Detect which cell encompasses the target text, then output its [x, y] center coordinate. 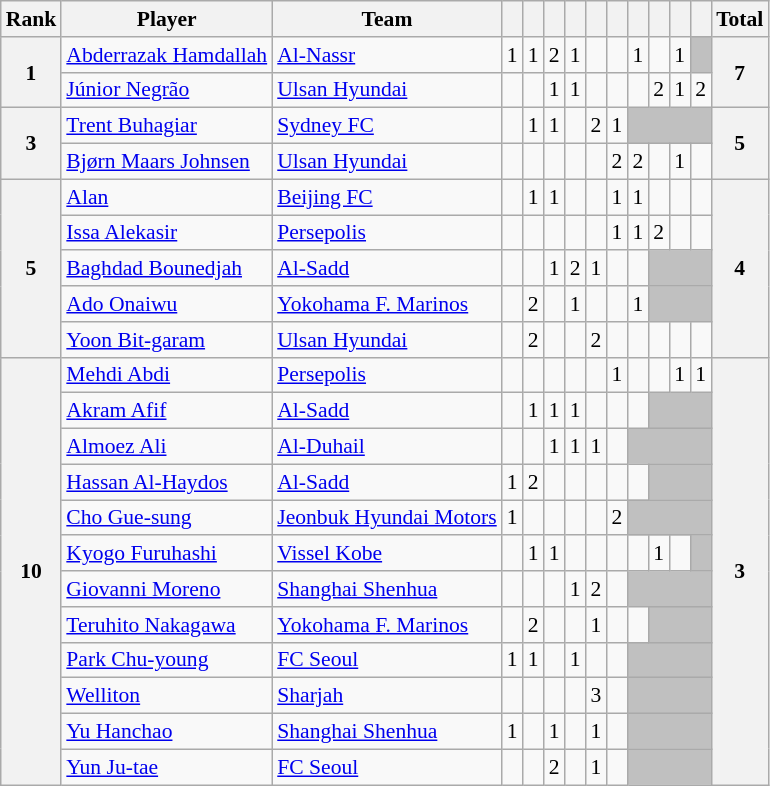
Rank [32, 19]
Teruhito Nakagawa [166, 625]
Giovanni Moreno [166, 589]
Al-Duhail [387, 447]
Kyogo Furuhashi [166, 554]
Hassan Al-Haydos [166, 482]
Al-Nassr [387, 55]
Welliton [166, 696]
Yoon Bit-garam [166, 340]
Park Chu-young [166, 660]
Cho Gue-sung [166, 518]
Total [740, 19]
Sharjah [387, 696]
Issa Alekasir [166, 233]
Beijing FC [387, 197]
Player [166, 19]
Team [387, 19]
Jeonbuk Hyundai Motors [387, 518]
Baghdad Bounedjah [166, 269]
Trent Buhagiar [166, 126]
Alan [166, 197]
Almoez Ali [166, 447]
Abderrazak Hamdallah [166, 55]
Bjørn Maars Johnsen [166, 162]
Mehdi Abdi [166, 375]
10 [32, 571]
Júnior Negrão [166, 90]
Yu Hanchao [166, 732]
Sydney FC [387, 126]
7 [740, 72]
Akram Afif [166, 411]
4 [740, 268]
Ado Onaiwu [166, 304]
Yun Ju-tae [166, 767]
Vissel Kobe [387, 554]
